From the cell containing the given text, extract its center point as (X, Y) coordinate. 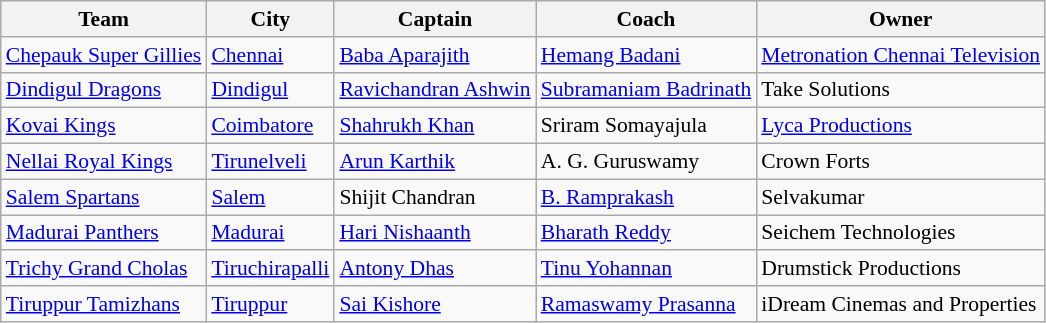
Hari Nishaanth (434, 233)
Captain (434, 19)
Tiruppur (270, 304)
Tirunelveli (270, 162)
Sriram Somayajula (646, 126)
Bharath Reddy (646, 233)
Metronation Chennai Television (900, 55)
Crown Forts (900, 162)
iDream Cinemas and Properties (900, 304)
Nellai Royal Kings (104, 162)
Baba Aparajith (434, 55)
Ravichandran Ashwin (434, 90)
Seichem Technologies (900, 233)
Lyca Productions (900, 126)
Subramaniam Badrinath (646, 90)
Owner (900, 19)
Tiruppur Tamizhans (104, 304)
Kovai Kings (104, 126)
Hemang Badani (646, 55)
Selvakumar (900, 197)
Salem Spartans (104, 197)
Chennai (270, 55)
Tinu Yohannan (646, 269)
Dindigul Dragons (104, 90)
Shijit Chandran (434, 197)
Dindigul (270, 90)
Drumstick Productions (900, 269)
Shahrukh Khan (434, 126)
Take Solutions (900, 90)
Coimbatore (270, 126)
Sai Kishore (434, 304)
City (270, 19)
Coach (646, 19)
Arun Karthik (434, 162)
Trichy Grand Cholas (104, 269)
Tiruchirapalli (270, 269)
A. G. Guruswamy (646, 162)
Antony Dhas (434, 269)
Chepauk Super Gillies (104, 55)
B. Ramprakash (646, 197)
Salem (270, 197)
Team (104, 19)
Madurai Panthers (104, 233)
Madurai (270, 233)
Ramaswamy Prasanna (646, 304)
